For the text-containing cell, return its midpoint in (X, Y) coordinate format. 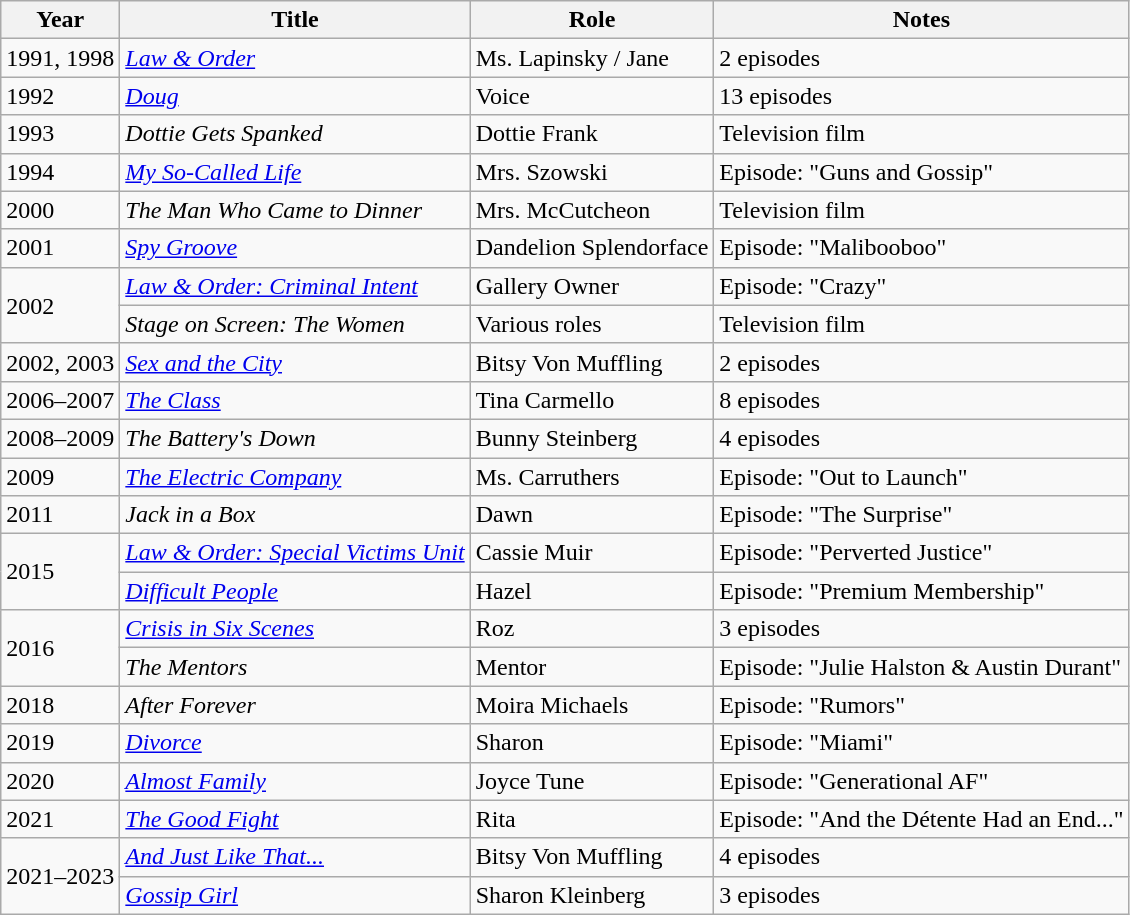
2009 (60, 477)
8 episodes (922, 400)
Various roles (592, 324)
The Man Who Came to Dinner (295, 210)
2020 (60, 781)
Roz (592, 629)
Bunny Steinberg (592, 438)
Episode: "Guns and Gossip" (922, 172)
Episode: "Malibooboo" (922, 248)
Episode: "Generational AF" (922, 781)
Dandelion Splendorface (592, 248)
The Mentors (295, 667)
Episode: "Julie Halston & Austin Durant" (922, 667)
Gossip Girl (295, 895)
Divorce (295, 743)
Law & Order (295, 58)
Hazel (592, 591)
My So-Called Life (295, 172)
Law & Order: Criminal Intent (295, 286)
2021 (60, 819)
Tina Carmello (592, 400)
Almost Family (295, 781)
2000 (60, 210)
Mrs. McCutcheon (592, 210)
1991, 1998 (60, 58)
Episode: "The Surprise" (922, 515)
2021–2023 (60, 876)
And Just Like That... (295, 857)
The Class (295, 400)
The Electric Company (295, 477)
The Good Fight (295, 819)
Doug (295, 96)
Title (295, 20)
Ms. Carruthers (592, 477)
Year (60, 20)
Notes (922, 20)
13 episodes (922, 96)
Episode: "And the Détente Had an End..." (922, 819)
2016 (60, 648)
Spy Groove (295, 248)
2015 (60, 572)
Ms. Lapinsky / Jane (592, 58)
Dottie Gets Spanked (295, 134)
After Forever (295, 705)
Gallery Owner (592, 286)
The Battery's Down (295, 438)
Mentor (592, 667)
1993 (60, 134)
Episode: "Miami" (922, 743)
Voice (592, 96)
Episode: "Out to Launch" (922, 477)
Mrs. Szowski (592, 172)
Sharon Kleinberg (592, 895)
2008–2009 (60, 438)
Crisis in Six Scenes (295, 629)
2018 (60, 705)
Rita (592, 819)
2002, 2003 (60, 362)
Jack in a Box (295, 515)
Moira Michaels (592, 705)
2019 (60, 743)
Dawn (592, 515)
1994 (60, 172)
Sharon (592, 743)
Episode: "Crazy" (922, 286)
Law & Order: Special Victims Unit (295, 553)
Episode: "Perverted Justice" (922, 553)
Sex and the City (295, 362)
2002 (60, 305)
Joyce Tune (592, 781)
2006–2007 (60, 400)
Episode: "Rumors" (922, 705)
Episode: "Premium Membership" (922, 591)
2001 (60, 248)
2011 (60, 515)
Dottie Frank (592, 134)
Role (592, 20)
Difficult People (295, 591)
1992 (60, 96)
Cassie Muir (592, 553)
Stage on Screen: The Women (295, 324)
